Determine the (x, y) coordinate at the center of the cell enclosing the given text.  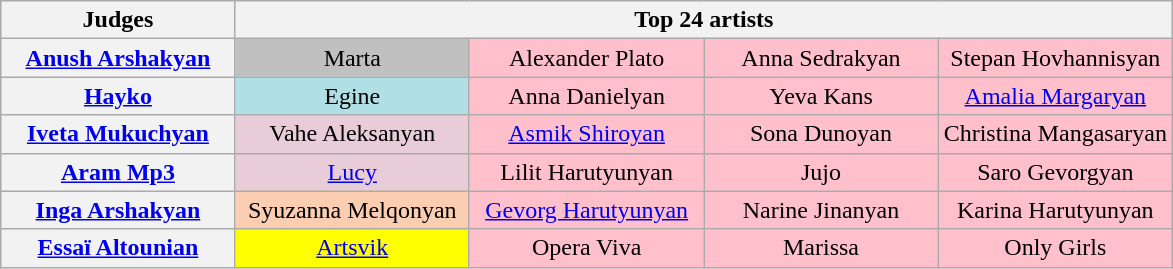
Opera Viva (586, 248)
Hayko (118, 96)
Alexander Plato (586, 58)
Iveta Mukuchyan (118, 134)
Jujo (821, 172)
Egine (352, 96)
Saro Gevorgyan (1055, 172)
Sona Dunoyan (821, 134)
Essaï Altounian (118, 248)
Inga Arshakyan (118, 210)
Judges (118, 20)
Asmik Shiroyan (586, 134)
Vahe Aleksanyan (352, 134)
Christina Mangasaryan (1055, 134)
Anush Arshakyan (118, 58)
Gevorg Harutyunyan (586, 210)
Anna Sedrakyan (821, 58)
Anna Danielyan (586, 96)
Narine Jinanyan (821, 210)
Artsvik (352, 248)
Only Girls (1055, 248)
Stepan Hovhannisyan (1055, 58)
Syuzanna Melqonyan (352, 210)
Karina Harutyunyan (1055, 210)
Aram Mp3 (118, 172)
Marta (352, 58)
Amalia Margaryan (1055, 96)
Lucy (352, 172)
Yeva Kans (821, 96)
Lilit Harutyunyan (586, 172)
Top 24 artists (704, 20)
Marissa (821, 248)
